Output the [X, Y] coordinate of the center of the cell containing the given text.  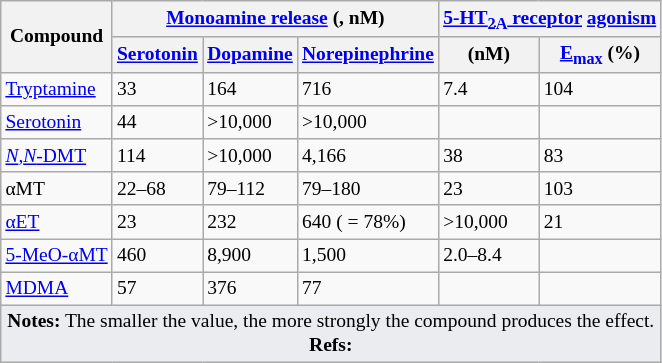
8,900 [250, 254]
640 ( = 78%) [368, 222]
Notes: The smaller the value, the more strongly the compound produces the effect. Refs: [331, 334]
Norepinephrine [368, 54]
Emax (%) [600, 54]
460 [157, 254]
103 [600, 188]
1,500 [368, 254]
21 [600, 222]
5-MeO-αMT [57, 254]
5-HT2A receptor agonism [549, 19]
Compound [57, 36]
38 [488, 156]
22–68 [157, 188]
33 [157, 88]
αET [57, 222]
232 [250, 222]
(nM) [488, 54]
77 [368, 288]
376 [250, 288]
MDMA [57, 288]
Tryptamine [57, 88]
716 [368, 88]
104 [600, 88]
57 [157, 288]
N,N-DMT [57, 156]
83 [600, 156]
164 [250, 88]
79–180 [368, 188]
114 [157, 156]
Dopamine [250, 54]
4,166 [368, 156]
Monoamine release (, nM) [275, 19]
44 [157, 122]
7.4 [488, 88]
αMT [57, 188]
2.0–8.4 [488, 254]
79–112 [250, 188]
